Find where the given text appears and provide that cell's center as (x, y) coordinate. 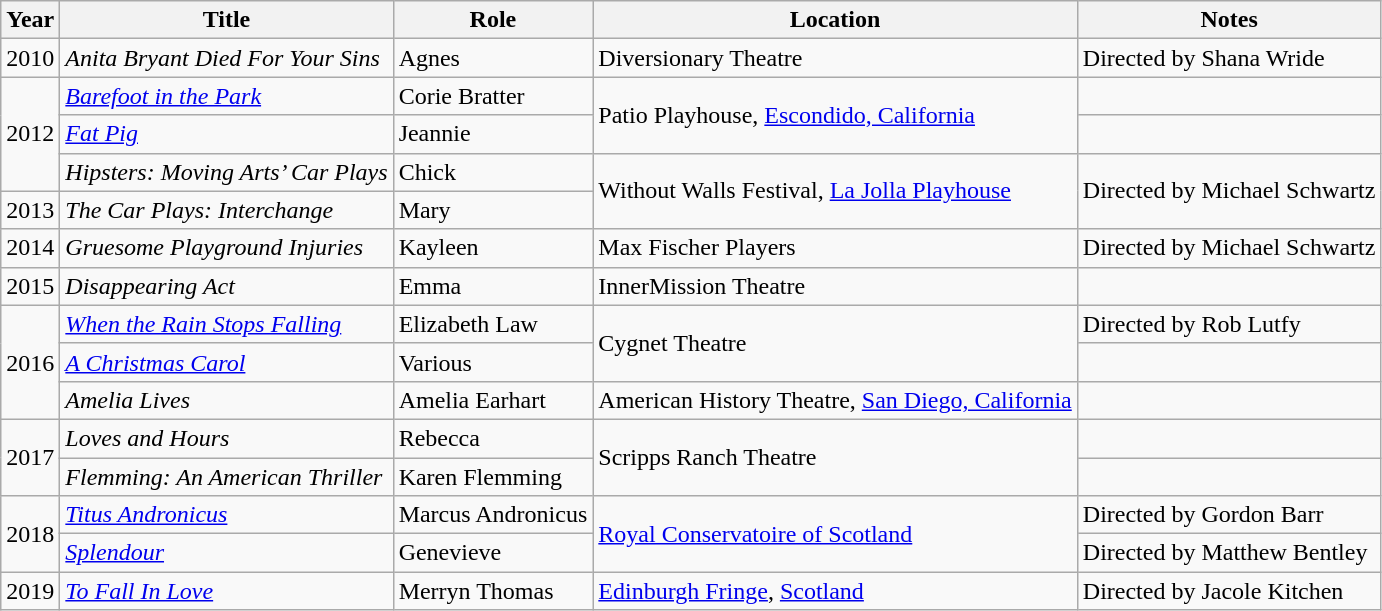
Directed by Jacole Kitchen (1229, 591)
InnerMission Theatre (835, 286)
Notes (1229, 20)
Splendour (226, 553)
Directed by Gordon Barr (1229, 515)
American History Theatre, San Diego, California (835, 400)
Amelia Earhart (493, 400)
Chick (493, 172)
2018 (30, 534)
Karen Flemming (493, 477)
Merryn Thomas (493, 591)
2017 (30, 457)
Hipsters: Moving Arts’ Car Plays (226, 172)
Location (835, 20)
Role (493, 20)
Without Walls Festival, La Jolla Playhouse (835, 191)
Max Fischer Players (835, 248)
2019 (30, 591)
Kayleen (493, 248)
Directed by Matthew Bentley (1229, 553)
2015 (30, 286)
Emma (493, 286)
Directed by Shana Wride (1229, 58)
2013 (30, 210)
Flemming: An American Thriller (226, 477)
2014 (30, 248)
Title (226, 20)
Diversionary Theatre (835, 58)
Year (30, 20)
Various (493, 362)
Royal Conservatoire of Scotland (835, 534)
2016 (30, 362)
When the Rain Stops Falling (226, 324)
Fat Pig (226, 134)
Genevieve (493, 553)
Rebecca (493, 438)
2010 (30, 58)
Barefoot in the Park (226, 96)
Elizabeth Law (493, 324)
Directed by Rob Lutfy (1229, 324)
Jeannie (493, 134)
Corie Bratter (493, 96)
Amelia Lives (226, 400)
Loves and Hours (226, 438)
Mary (493, 210)
Scripps Ranch Theatre (835, 457)
Agnes (493, 58)
Gruesome Playground Injuries (226, 248)
Patio Playhouse, Escondido, California (835, 115)
To Fall In Love (226, 591)
Anita Bryant Died For Your Sins (226, 58)
The Car Plays: Interchange (226, 210)
2012 (30, 134)
Disappearing Act (226, 286)
Cygnet Theatre (835, 343)
Titus Andronicus (226, 515)
Marcus Andronicus (493, 515)
A Christmas Carol (226, 362)
Edinburgh Fringe, Scotland (835, 591)
